For the text-containing cell, return its midpoint in [x, y] coordinate format. 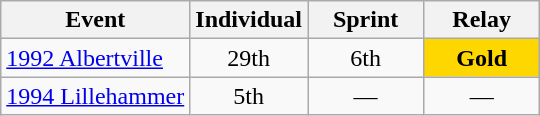
Relay [482, 20]
5th [249, 96]
1992 Albertville [96, 58]
1994 Lillehammer [96, 96]
Sprint [366, 20]
Event [96, 20]
Gold [482, 58]
29th [249, 58]
Individual [249, 20]
6th [366, 58]
